For the text-containing cell, return its midpoint in [X, Y] coordinate format. 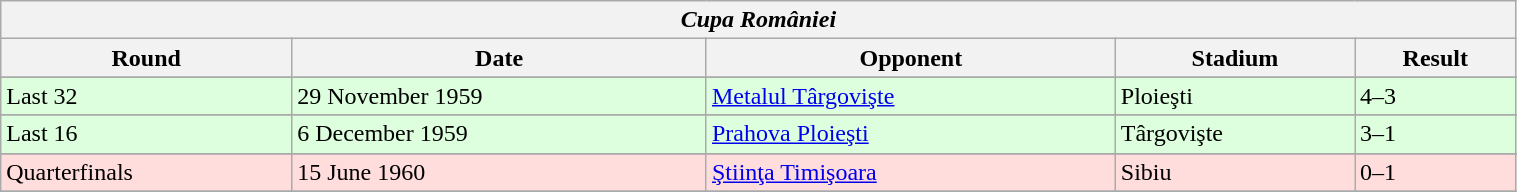
15 June 1960 [500, 172]
Last 32 [146, 96]
Ştiinţa Timişoara [910, 172]
Prahova Ploieşti [910, 134]
6 December 1959 [500, 134]
Târgovişte [1234, 134]
Sibiu [1234, 172]
4–3 [1436, 96]
Opponent [910, 58]
Quarterfinals [146, 172]
Result [1436, 58]
Ploieşti [1234, 96]
29 November 1959 [500, 96]
Last 16 [146, 134]
Round [146, 58]
3–1 [1436, 134]
Cupa României [758, 20]
0–1 [1436, 172]
Metalul Târgovişte [910, 96]
Date [500, 58]
Stadium [1234, 58]
